Search for the cell housing the specified text and yield its [X, Y] center coordinate. 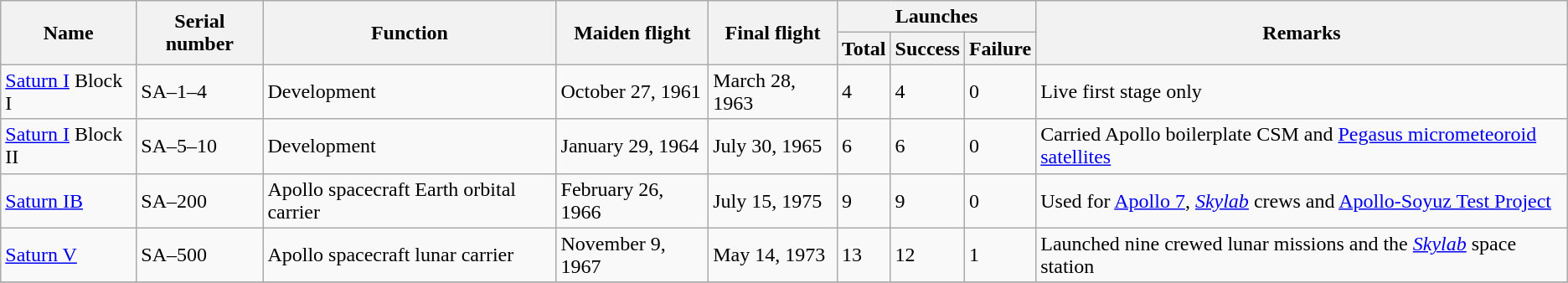
Live first stage only [1302, 92]
13 [864, 255]
Apollo spacecraft lunar carrier [410, 255]
Name [69, 33]
Function [410, 33]
Saturn I Block I [69, 92]
Used for Apollo 7, Skylab crews and Apollo-Soyuz Test Project [1302, 201]
Apollo spacecraft Earth orbital carrier [410, 201]
Failure [1000, 49]
Remarks [1302, 33]
Final flight [773, 33]
Saturn I Block II [69, 146]
Launches [936, 17]
May 14, 1973 [773, 255]
SA–200 [199, 201]
January 29, 1964 [632, 146]
Saturn V [69, 255]
12 [927, 255]
SA–5–10 [199, 146]
October 27, 1961 [632, 92]
July 15, 1975 [773, 201]
Carried Apollo boilerplate CSM and Pegasus micrometeoroid satellites [1302, 146]
SA–500 [199, 255]
November 9, 1967 [632, 255]
July 30, 1965 [773, 146]
Success [927, 49]
Maiden flight [632, 33]
February 26, 1966 [632, 201]
1 [1000, 255]
Serial number [199, 33]
Launched nine crewed lunar missions and the Skylab space station [1302, 255]
Saturn IB [69, 201]
Total [864, 49]
March 28, 1963 [773, 92]
SA–1–4 [199, 92]
